Pinpoint the cell where the given text exists, returning its (x, y) midpoint coordinate. 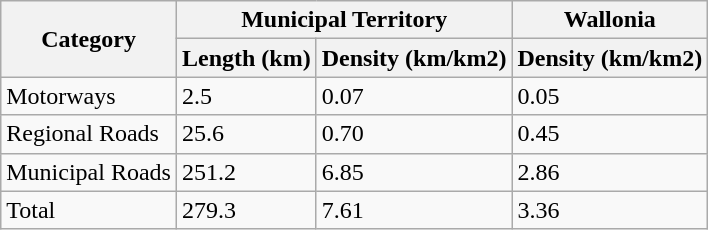
Wallonia (610, 20)
6.85 (414, 172)
0.70 (414, 134)
0.07 (414, 96)
0.45 (610, 134)
7.61 (414, 210)
Length (km) (246, 58)
2.5 (246, 96)
279.3 (246, 210)
Municipal Territory (344, 20)
Total (89, 210)
0.05 (610, 96)
Category (89, 39)
2.86 (610, 172)
Motorways (89, 96)
Regional Roads (89, 134)
Municipal Roads (89, 172)
25.6 (246, 134)
3.36 (610, 210)
251.2 (246, 172)
